Determine the (x, y) coordinate at the center of the cell enclosing the given text.  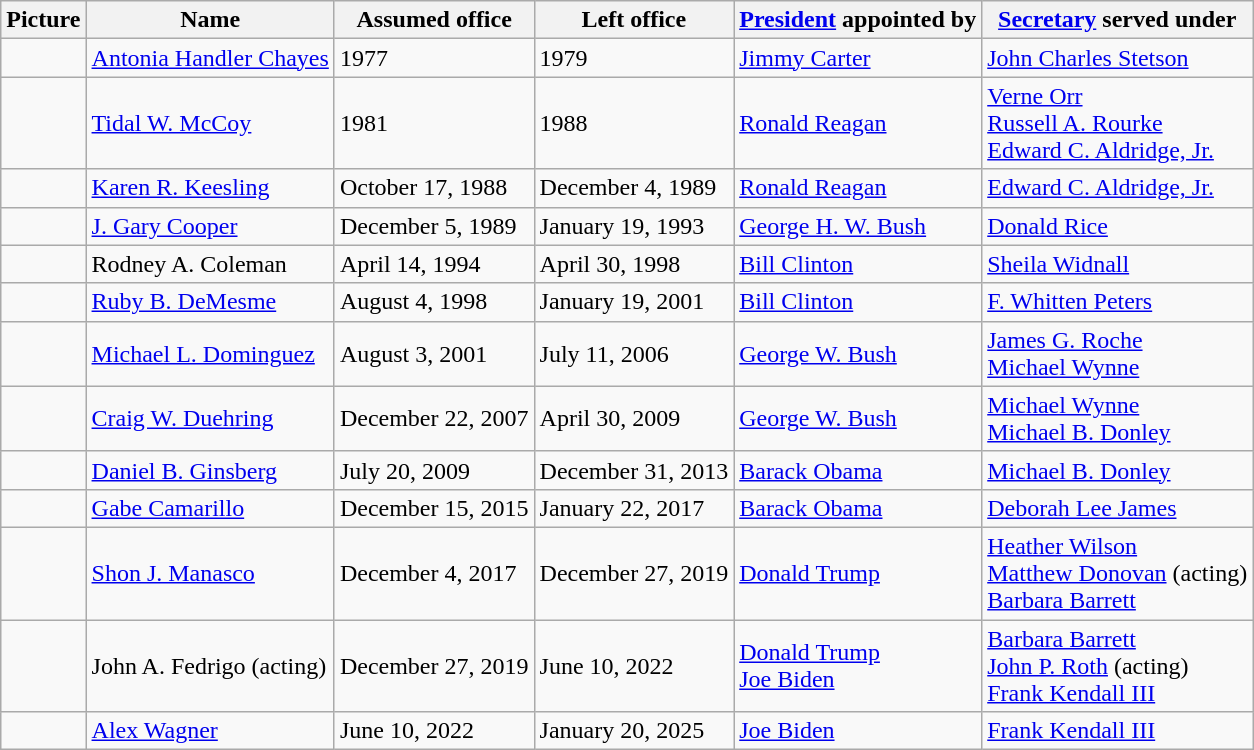
Antonia Handler Chayes (210, 58)
Jimmy Carter (858, 58)
August 4, 1998 (434, 302)
Karen R. Keesling (210, 188)
Alex Wagner (210, 731)
January 22, 2017 (634, 508)
December 5, 1989 (434, 226)
Donald Trump (858, 573)
January 19, 2001 (634, 302)
Barbara BarrettJohn P. Roth (acting)Frank Kendall III (1118, 666)
April 30, 1998 (634, 264)
January 20, 2025 (634, 731)
Picture (44, 20)
1981 (434, 123)
April 14, 1994 (434, 264)
1988 (634, 123)
August 3, 2001 (434, 354)
December 31, 2013 (634, 470)
December 4, 1989 (634, 188)
Rodney A. Coleman (210, 264)
Shon J. Manasco (210, 573)
October 17, 1988 (434, 188)
Verne OrrRussell A. RourkeEdward C. Aldridge, Jr. (1118, 123)
Ruby B. DeMesme (210, 302)
July 20, 2009 (434, 470)
April 30, 2009 (634, 418)
Sheila Widnall (1118, 264)
December 22, 2007 (434, 418)
Assumed office (434, 20)
Donald Rice (1118, 226)
John Charles Stetson (1118, 58)
Daniel B. Ginsberg (210, 470)
F. Whitten Peters (1118, 302)
Michael B. Donley (1118, 470)
Frank Kendall III (1118, 731)
Michael WynneMichael B. Donley (1118, 418)
Michael L. Dominguez (210, 354)
Donald TrumpJoe Biden (858, 666)
1979 (634, 58)
Gabe Camarillo (210, 508)
Name (210, 20)
James G. RocheMichael Wynne (1118, 354)
John A. Fedrigo (acting) (210, 666)
Craig W. Duehring (210, 418)
1977 (434, 58)
January 19, 1993 (634, 226)
Joe Biden (858, 731)
Edward C. Aldridge, Jr. (1118, 188)
December 4, 2017 (434, 573)
J. Gary Cooper (210, 226)
President appointed by (858, 20)
Tidal W. McCoy (210, 123)
Deborah Lee James (1118, 508)
July 11, 2006 (634, 354)
George H. W. Bush (858, 226)
Secretary served under (1118, 20)
Heather WilsonMatthew Donovan (acting)Barbara Barrett (1118, 573)
December 15, 2015 (434, 508)
Left office (634, 20)
